For the text-containing cell, return its midpoint in [X, Y] coordinate format. 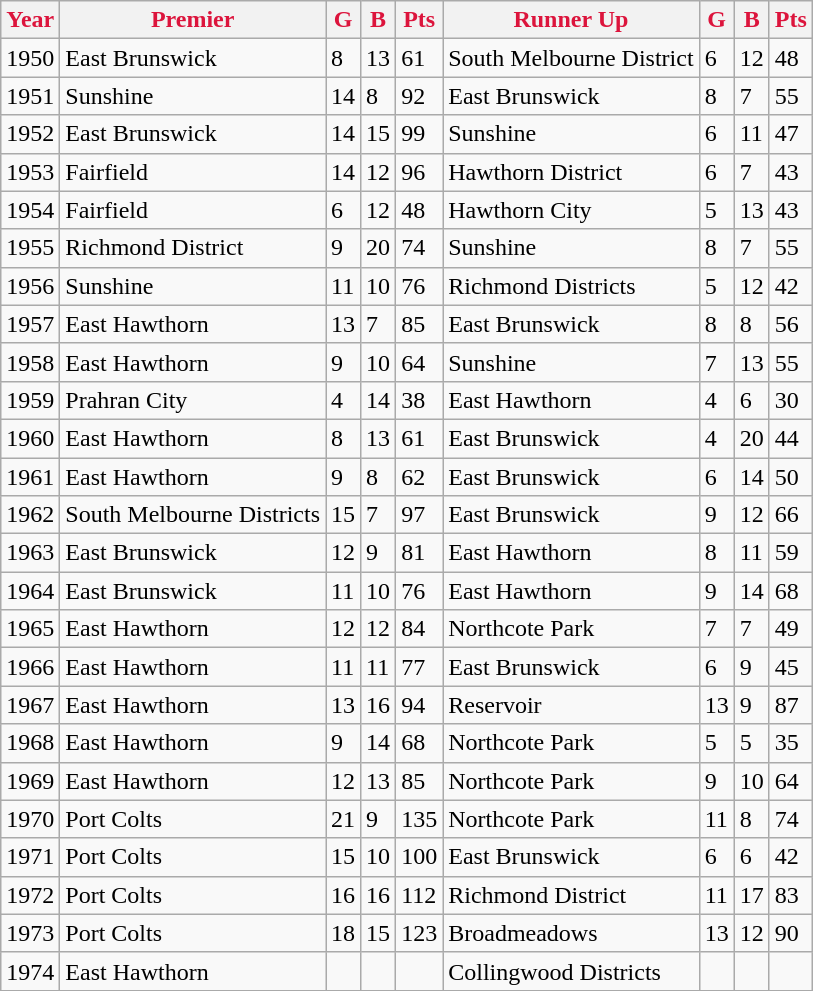
1951 [30, 96]
38 [420, 400]
1953 [30, 172]
66 [790, 515]
18 [344, 933]
59 [790, 553]
77 [420, 667]
100 [420, 857]
Runner Up [571, 20]
1957 [30, 324]
50 [790, 477]
47 [790, 134]
Broadmeadows [571, 933]
123 [420, 933]
Premier [193, 20]
1960 [30, 438]
56 [790, 324]
South Melbourne District [571, 58]
83 [790, 895]
99 [420, 134]
1952 [30, 134]
1973 [30, 933]
94 [420, 705]
96 [420, 172]
87 [790, 705]
South Melbourne Districts [193, 515]
1959 [30, 400]
62 [420, 477]
90 [790, 933]
Year [30, 20]
1972 [30, 895]
1966 [30, 667]
49 [790, 629]
Prahran City [193, 400]
1965 [30, 629]
1974 [30, 971]
Hawthorn City [571, 210]
92 [420, 96]
1962 [30, 515]
1954 [30, 210]
1969 [30, 781]
17 [752, 895]
Reservoir [571, 705]
45 [790, 667]
135 [420, 819]
1968 [30, 743]
1950 [30, 58]
1963 [30, 553]
Richmond Districts [571, 286]
1958 [30, 362]
1967 [30, 705]
1971 [30, 857]
84 [420, 629]
1955 [30, 248]
35 [790, 743]
1970 [30, 819]
97 [420, 515]
44 [790, 438]
81 [420, 553]
Hawthorn District [571, 172]
21 [344, 819]
Collingwood Districts [571, 971]
1956 [30, 286]
1961 [30, 477]
1964 [30, 591]
30 [790, 400]
112 [420, 895]
